Return the [x, y] coordinate for the center point of the cell that contains the specified text.  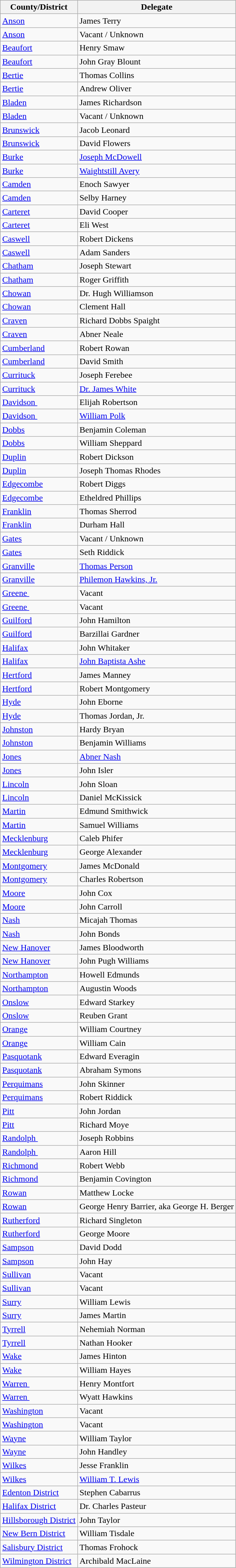
Abner Neale [156, 334]
Joseph Ferebee [156, 375]
Dr. Charles Pasteur [156, 1506]
Richard Dobbs Spaight [156, 320]
William Hayes [156, 1370]
New Bern District [39, 1534]
George Alexander [156, 852]
Benjamin Coleman [156, 430]
Wyatt Hawkins [156, 1397]
George Henry Barrier, aka George H. Berger [156, 1206]
Joseph Robbins [156, 1138]
John Handley [156, 1452]
Salisbury District [39, 1547]
Dr. James White [156, 389]
Reuben Grant [156, 1015]
Hillsborough District [39, 1520]
Delegate [156, 7]
Henry Smaw [156, 48]
Howell Edmunds [156, 975]
John Carroll [156, 907]
Thomas Collins [156, 75]
Roger Griffith [156, 280]
Robert Diggs [156, 484]
Edmund Smithwick [156, 811]
Robert Rowan [156, 348]
James Martin [156, 1316]
Seth Riddick [156, 552]
Henry Montfort [156, 1384]
Micajah Thomas [156, 920]
James Bloodworth [156, 947]
Robert Riddick [156, 1097]
Barzillai Gardner [156, 634]
William Polk [156, 416]
Elijah Robertson [156, 402]
Halifax District [39, 1506]
James Richardson [156, 102]
Edenton District [39, 1493]
Dr. Hugh Williamson [156, 293]
William Lewis [156, 1302]
Durham Hall [156, 525]
John Hay [156, 1261]
Edward Everagin [156, 1057]
David Cooper [156, 212]
Joseph Stewart [156, 266]
James Hinton [156, 1356]
Hardy Bryan [156, 729]
James Manney [156, 675]
William Courtney [156, 1029]
Joseph Thomas Rhodes [156, 471]
Jacob Leonard [156, 130]
David Smith [156, 361]
James McDonald [156, 866]
John Cox [156, 893]
William T. Lewis [156, 1479]
Selby Harney [156, 198]
John Sloan [156, 784]
Adam Sanders [156, 252]
Nehemiah Norman [156, 1329]
Thomas Jordan, Jr. [156, 716]
Etheldred Phillips [156, 498]
Enoch Sawyer [156, 184]
David Flowers [156, 143]
Thomas Sherrod [156, 511]
John Eborne [156, 702]
Nathan Hooker [156, 1343]
Robert Montgomery [156, 689]
David Dodd [156, 1247]
John Baptista Ashe [156, 661]
Benjamin Covington [156, 1179]
Samuel Williams [156, 825]
William Taylor [156, 1438]
Robert Dickens [156, 239]
Clement Hall [156, 307]
Benjamin Williams [156, 743]
Stephen Cabarrus [156, 1493]
Thomas Frohock [156, 1547]
Charles Robertson [156, 879]
George Moore [156, 1234]
William Cain [156, 1043]
Abner Nash [156, 757]
Robert Dickson [156, 457]
Augustin Woods [156, 988]
Richard Moye [156, 1125]
Richard Singleton [156, 1220]
County/District [39, 7]
John Pugh Williams [156, 961]
James Terry [156, 21]
Philemon Hawkins, Jr. [156, 579]
John Skinner [156, 1084]
John Jordan [156, 1111]
Robert Webb [156, 1166]
Andrew Oliver [156, 89]
Matthew Locke [156, 1193]
Wilmington District [39, 1561]
John Taylor [156, 1520]
Abraham Symons [156, 1070]
John Hamilton [156, 621]
Aaron Hill [156, 1152]
Edward Starkey [156, 1002]
Caleb Phifer [156, 839]
John Gray Blount [156, 62]
Jesse Franklin [156, 1465]
John Bonds [156, 934]
Daniel McKissick [156, 797]
William Sheppard [156, 443]
Eli West [156, 225]
John Whitaker [156, 648]
Archibald MacLaine [156, 1561]
William Tisdale [156, 1534]
Waightstill Avery [156, 171]
Thomas Person [156, 566]
Joseph McDowell [156, 157]
John Isler [156, 770]
